Return the (X, Y) coordinate for the center point of the cell that contains the specified text.  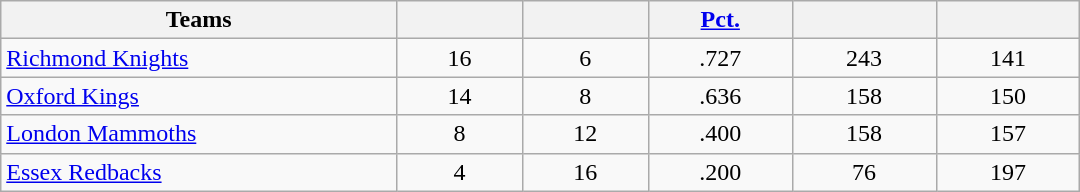
157 (1008, 134)
Teams (199, 20)
.727 (720, 58)
Oxford Kings (199, 96)
12 (585, 134)
Richmond Knights (199, 58)
4 (459, 172)
London Mammoths (199, 134)
Essex Redbacks (199, 172)
6 (585, 58)
197 (1008, 172)
14 (459, 96)
.200 (720, 172)
243 (864, 58)
141 (1008, 58)
76 (864, 172)
.636 (720, 96)
.400 (720, 134)
150 (1008, 96)
Pct. (720, 20)
